For the text-containing cell, return its midpoint in (X, Y) coordinate format. 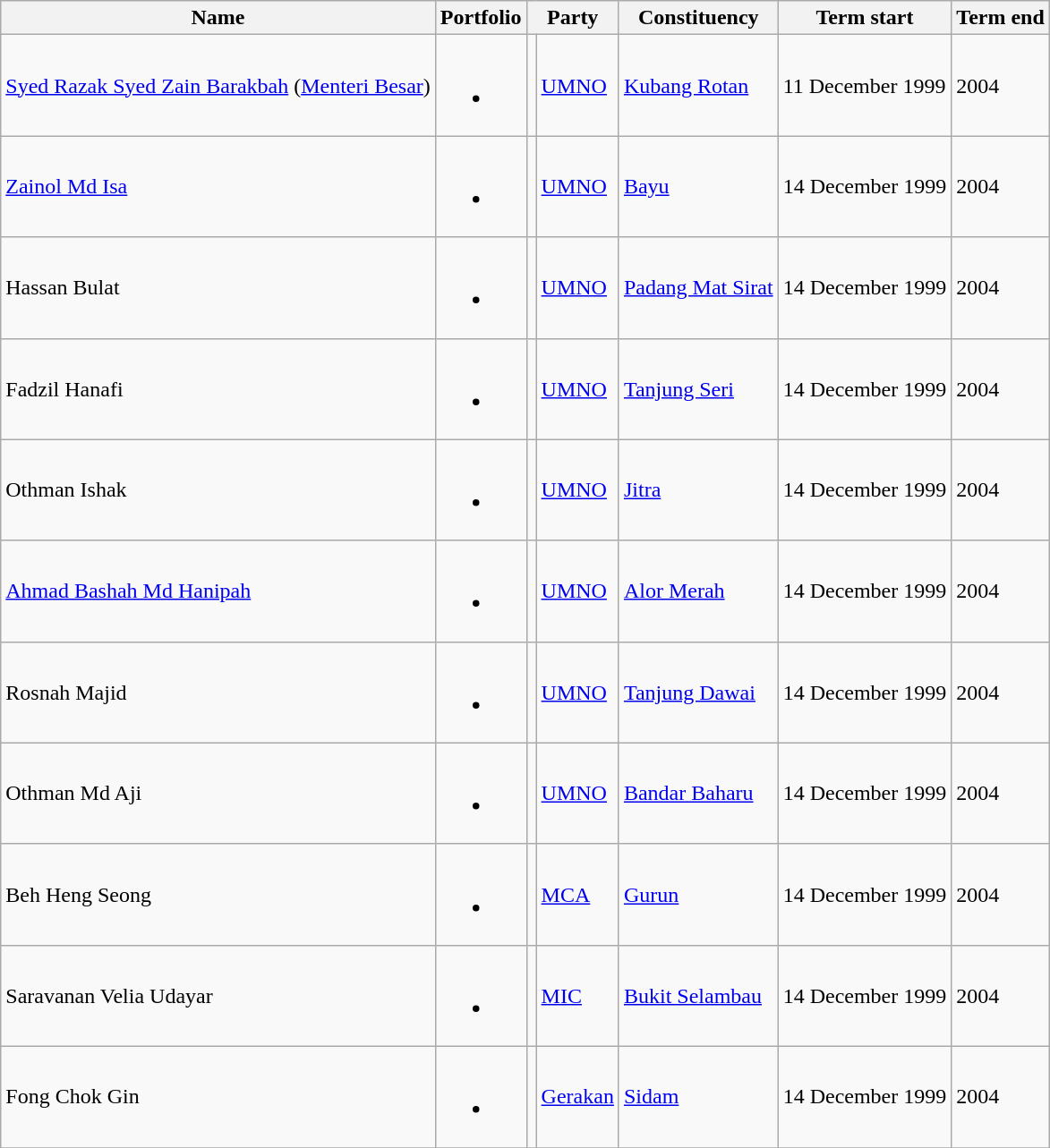
Bayu (698, 186)
Name (218, 18)
Hassan Bulat (218, 288)
Rosnah Majid (218, 693)
MIC (577, 995)
Sidam (698, 1097)
Syed Razak Syed Zain Barakbah (Menteri Besar) (218, 86)
Tanjung Seri (698, 388)
Fadzil Hanafi (218, 388)
Zainol Md Isa (218, 186)
Alor Merah (698, 591)
Beh Heng Seong (218, 895)
Gerakan (577, 1097)
Kubang Rotan (698, 86)
Bandar Baharu (698, 793)
Party (573, 18)
Portfolio (481, 18)
Jitra (698, 490)
Othman Ishak (218, 490)
Ahmad Bashah Md Hanipah (218, 591)
Fong Chok Gin (218, 1097)
Constituency (698, 18)
MCA (577, 895)
Term end (1001, 18)
Padang Mat Sirat (698, 288)
Term start (865, 18)
Othman Md Aji (218, 793)
11 December 1999 (865, 86)
Tanjung Dawai (698, 693)
Gurun (698, 895)
Saravanan Velia Udayar (218, 995)
Bukit Selambau (698, 995)
